Locate the cell with the specified text and output its (X, Y) center coordinate. 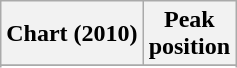
Peak position (189, 34)
Chart (2010) (72, 34)
